Output the (X, Y) coordinate of the center of the cell containing the given text.  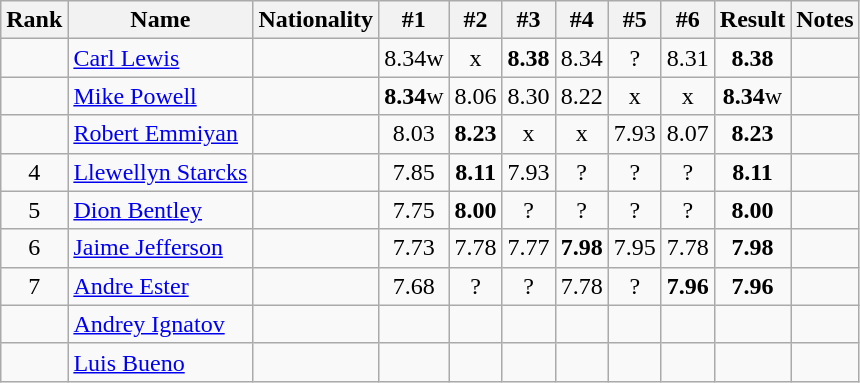
7.85 (414, 172)
7.77 (528, 248)
6 (34, 248)
#4 (582, 20)
Andre Ester (160, 286)
#2 (476, 20)
Jaime Jefferson (160, 248)
Dion Bentley (160, 210)
Result (752, 20)
7.73 (414, 248)
#3 (528, 20)
5 (34, 210)
Luis Bueno (160, 362)
Mike Powell (160, 96)
Rank (34, 20)
Nationality (316, 20)
Carl Lewis (160, 58)
Llewellyn Starcks (160, 172)
8.07 (688, 134)
8.03 (414, 134)
#1 (414, 20)
Andrey Ignatov (160, 324)
#5 (634, 20)
8.30 (528, 96)
4 (34, 172)
8.31 (688, 58)
8.06 (476, 96)
7.95 (634, 248)
8.22 (582, 96)
Notes (825, 20)
#6 (688, 20)
8.34 (582, 58)
Robert Emmiyan (160, 134)
7 (34, 286)
7.75 (414, 210)
7.68 (414, 286)
Name (160, 20)
